Detect which cell encompasses the target text, then output its (X, Y) center coordinate. 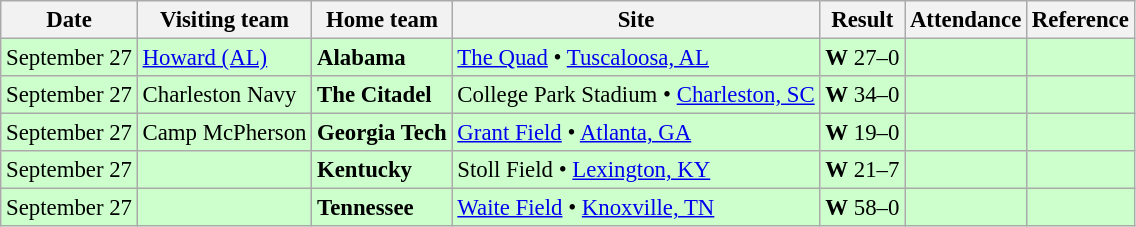
Date (69, 20)
W 58–0 (862, 208)
Camp McPherson (224, 133)
Reference (1081, 20)
The Quad • Tuscaloosa, AL (636, 58)
Stoll Field • Lexington, KY (636, 170)
Visiting team (224, 20)
Georgia Tech (382, 133)
Result (862, 20)
Grant Field • Atlanta, GA (636, 133)
Home team (382, 20)
Kentucky (382, 170)
Howard (AL) (224, 58)
Alabama (382, 58)
Charleston Navy (224, 95)
W 19–0 (862, 133)
W 21–7 (862, 170)
Site (636, 20)
Attendance (966, 20)
W 34–0 (862, 95)
College Park Stadium • Charleston, SC (636, 95)
Tennessee (382, 208)
Waite Field • Knoxville, TN (636, 208)
The Citadel (382, 95)
W 27–0 (862, 58)
